Locate the cell with the specified text and output its (x, y) center coordinate. 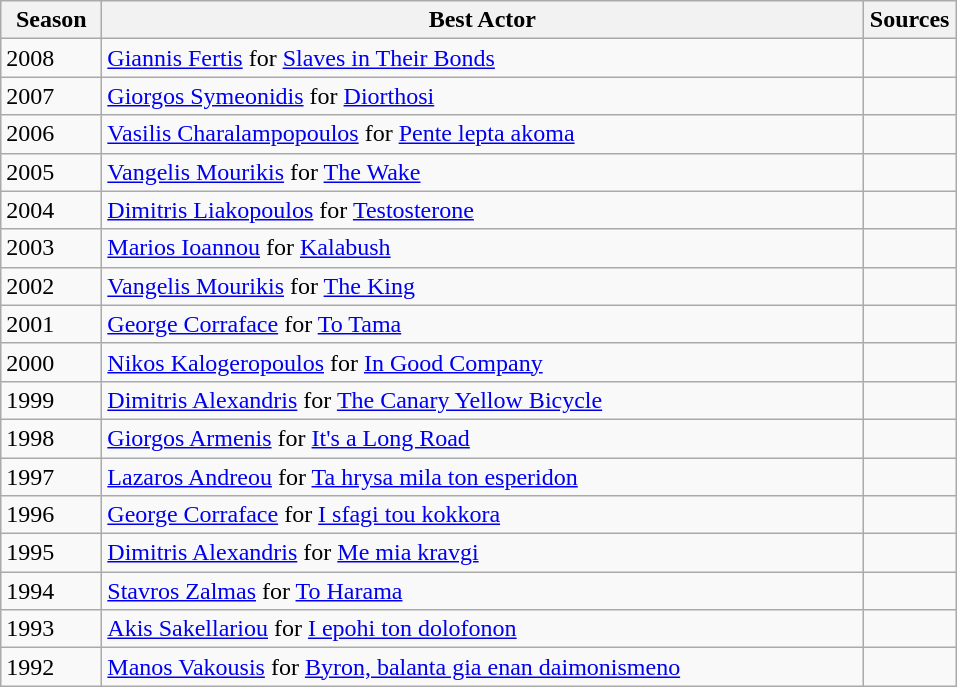
2001 (52, 324)
George Corraface for To Tama (482, 324)
1994 (52, 591)
Giannis Fertis for Slaves in Their Bonds (482, 58)
Season (52, 20)
Vangelis Mourikis for The King (482, 286)
George Corraface for I sfagi tou kokkora (482, 515)
Lazaros Andreou for Ta hrysa mila ton esperidon (482, 477)
Best Actor (482, 20)
1995 (52, 553)
Dimitris Liakopoulos for Testosterone (482, 210)
2007 (52, 96)
Manos Vakousis for Byron, balanta gia enan daimonismeno (482, 667)
2004 (52, 210)
Marios Ioannou for Kalabush (482, 248)
Akis Sakellariou for I epohi ton dolofonon (482, 629)
Dimitris Alexandris for The Canary Yellow Bicycle (482, 400)
1996 (52, 515)
2006 (52, 134)
Giorgos Armenis for It's a Long Road (482, 438)
Dimitris Alexandris for Me mia kravgi (482, 553)
2005 (52, 172)
Vangelis Mourikis for The Wake (482, 172)
Vasilis Charalampopoulos for Pente lepta akoma (482, 134)
Stavros Zalmas for To Harama (482, 591)
Giorgos Symeonidis for Diorthosi (482, 96)
1999 (52, 400)
2000 (52, 362)
Nikos Kalogeropoulos for In Good Company (482, 362)
2002 (52, 286)
Sources (910, 20)
1992 (52, 667)
1997 (52, 477)
1998 (52, 438)
2003 (52, 248)
1993 (52, 629)
2008 (52, 58)
